Search for the cell housing the specified text and yield its (x, y) center coordinate. 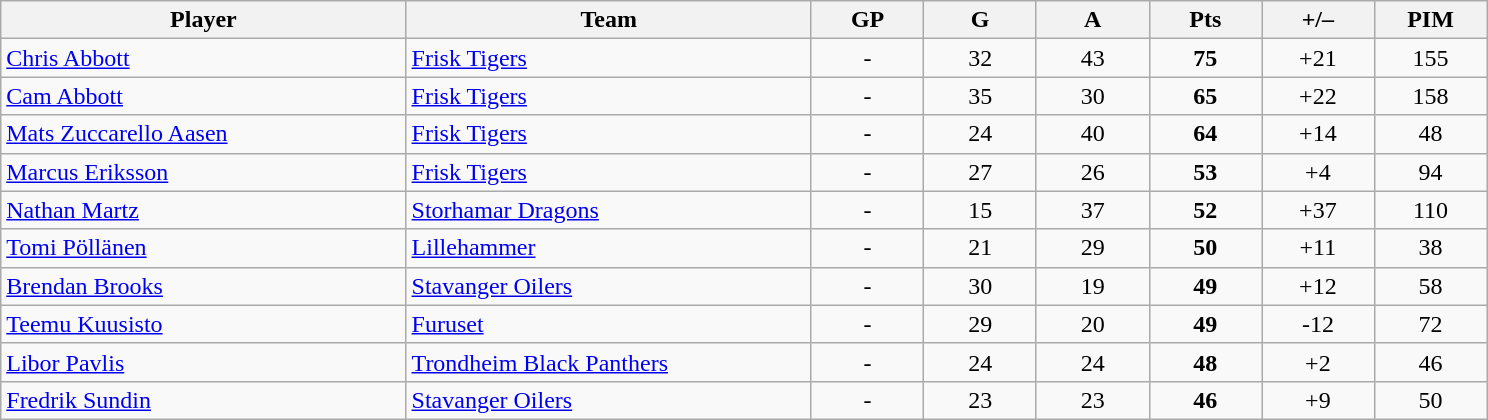
Tomi Pöllänen (204, 248)
A (1092, 20)
+2 (1318, 362)
-12 (1318, 324)
Libor Pavlis (204, 362)
+/– (1318, 20)
26 (1092, 172)
37 (1092, 210)
27 (980, 172)
52 (1206, 210)
Fredrik Sundin (204, 400)
21 (980, 248)
Chris Abbott (204, 58)
+11 (1318, 248)
110 (1430, 210)
+9 (1318, 400)
19 (1092, 286)
15 (980, 210)
G (980, 20)
43 (1092, 58)
+4 (1318, 172)
Nathan Martz (204, 210)
65 (1206, 96)
Mats Zuccarello Aasen (204, 134)
58 (1430, 286)
Brendan Brooks (204, 286)
Player (204, 20)
Trondheim Black Panthers (608, 362)
72 (1430, 324)
+12 (1318, 286)
38 (1430, 248)
+14 (1318, 134)
53 (1206, 172)
40 (1092, 134)
Teemu Kuusisto (204, 324)
64 (1206, 134)
+21 (1318, 58)
+37 (1318, 210)
32 (980, 58)
155 (1430, 58)
Marcus Eriksson (204, 172)
Lillehammer (608, 248)
94 (1430, 172)
35 (980, 96)
Pts (1206, 20)
75 (1206, 58)
Storhamar Dragons (608, 210)
PIM (1430, 20)
Cam Abbott (204, 96)
+22 (1318, 96)
GP (868, 20)
20 (1092, 324)
Team (608, 20)
Furuset (608, 324)
158 (1430, 96)
